Return the [x, y] coordinate for the center point of the cell that contains the specified text.  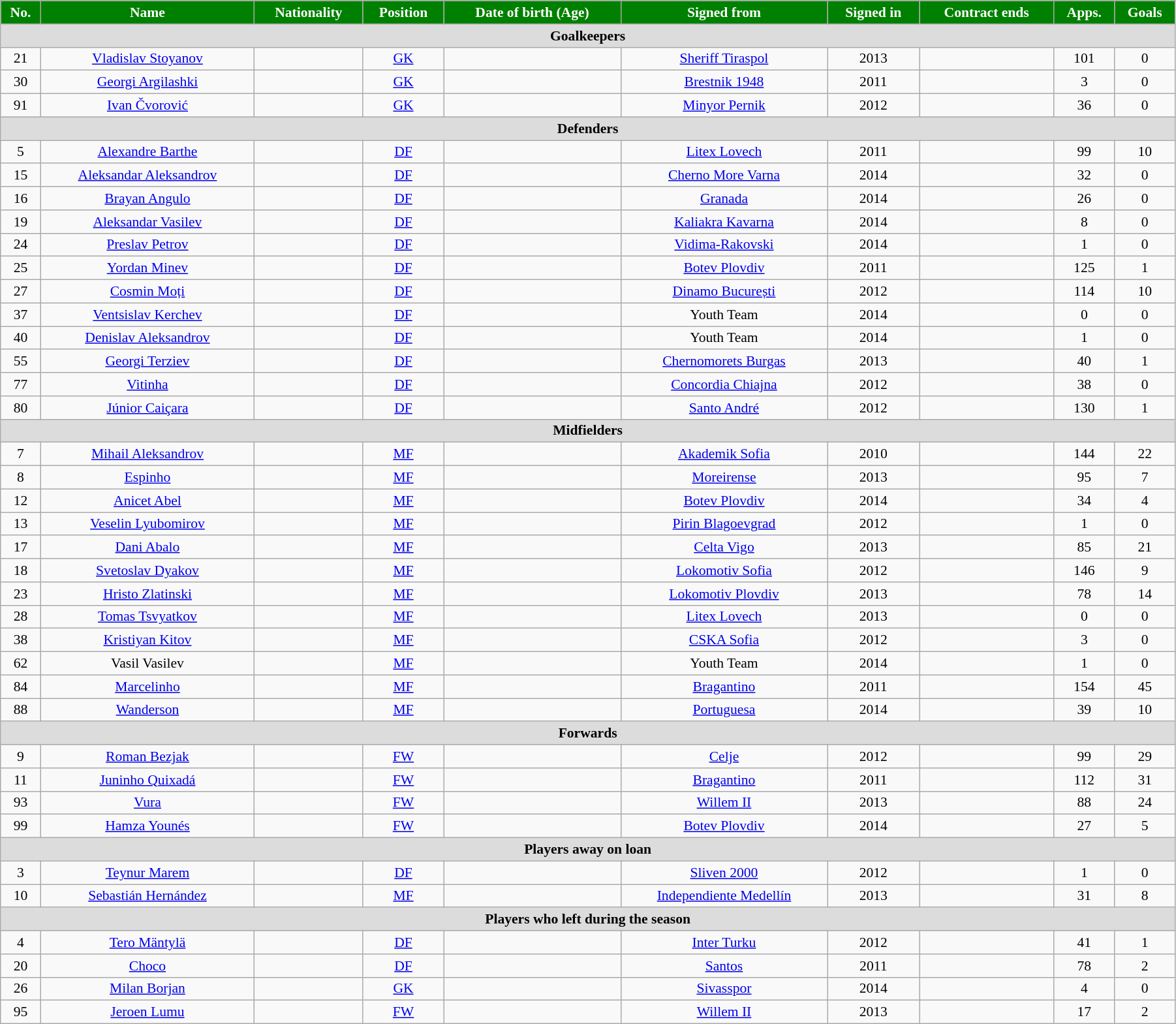
55 [21, 362]
Contract ends [987, 12]
130 [1085, 408]
Veselin Lyubomirov [147, 524]
93 [21, 803]
146 [1085, 570]
20 [21, 966]
41 [1085, 942]
12 [21, 501]
Chernomorets Burgas [724, 362]
30 [21, 82]
Georgi Argilashki [147, 82]
Apps. [1085, 12]
Sebastián Hernández [147, 896]
Sliven 2000 [724, 873]
Ivan Čvorović [147, 106]
80 [21, 408]
Defenders [588, 129]
CSKA Sofia [724, 640]
Inter Turku [724, 942]
101 [1085, 59]
Celta Vigo [724, 548]
Celje [724, 756]
Sheriff Tiraspol [724, 59]
Georgi Terziev [147, 362]
Anicet Abel [147, 501]
Sivasspor [724, 989]
85 [1085, 548]
Lokomotiv Sofia [724, 570]
Players who left during the season [588, 920]
77 [21, 384]
23 [21, 594]
Granada [724, 198]
Dinamo București [724, 292]
16 [21, 198]
Cherno More Varna [724, 176]
Kaliakra Kavarna [724, 222]
29 [1145, 756]
Vura [147, 803]
45 [1145, 687]
37 [21, 315]
Brayan Angulo [147, 198]
Players away on loan [588, 850]
Milan Borjan [147, 989]
144 [1085, 454]
Mihail Aleksandrov [147, 454]
Roman Bezjak [147, 756]
Lokomotiv Plovdiv [724, 594]
Kristiyan Kitov [147, 640]
Alexandre Barthe [147, 152]
Nationality [309, 12]
Portuguesa [724, 710]
Vasil Vasilev [147, 664]
Wanderson [147, 710]
Choco [147, 966]
Goalkeepers [588, 36]
Moreirense [724, 478]
Aleksandar Vasilev [147, 222]
Position [403, 12]
Santos [724, 966]
Goals [1145, 12]
Minyor Pernik [724, 106]
Name [147, 12]
15 [21, 176]
2010 [873, 454]
Preslav Petrov [147, 245]
Marcelinho [147, 687]
Yordan Minev [147, 268]
Teynur Marem [147, 873]
Midfielders [588, 431]
Hristo Zlatinski [147, 594]
Ventsislav Kerchev [147, 315]
154 [1085, 687]
Vidima-Rakovski [724, 245]
Signed in [873, 12]
Independiente Medellín [724, 896]
Tero Mäntylä [147, 942]
36 [1085, 106]
Juninho Quixadá [147, 780]
84 [21, 687]
Vitinha [147, 384]
22 [1145, 454]
125 [1085, 268]
28 [21, 617]
Svetoslav Dyakov [147, 570]
No. [21, 12]
14 [1145, 594]
Tomas Tsvyatkov [147, 617]
Cosmin Moți [147, 292]
19 [21, 222]
114 [1085, 292]
112 [1085, 780]
18 [21, 570]
11 [21, 780]
Signed from [724, 12]
Brestnik 1948 [724, 82]
Date of birth (Age) [533, 12]
25 [21, 268]
Aleksandar Aleksandrov [147, 176]
Santo André [724, 408]
91 [21, 106]
Akademik Sofia [724, 454]
Denislav Aleksandrov [147, 338]
Dani Abalo [147, 548]
62 [21, 664]
34 [1085, 501]
Pirin Blagoevgrad [724, 524]
32 [1085, 176]
Forwards [588, 734]
Júnior Caiçara [147, 408]
Jeroen Lumu [147, 1012]
Hamza Younés [147, 826]
Espinho [147, 478]
Vladislav Stoyanov [147, 59]
13 [21, 524]
Concordia Chiajna [724, 384]
39 [1085, 710]
